Provide the [x, y] coordinate of the cell's center where the given text is located.  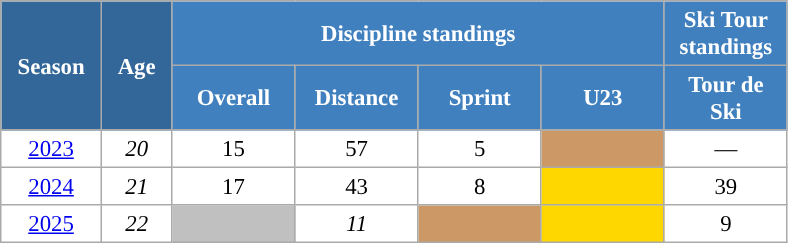
Tour deSki [726, 98]
Discipline standings [418, 34]
21 [136, 187]
5 [480, 149]
22 [136, 224]
Age [136, 66]
57 [356, 149]
Distance [356, 98]
39 [726, 187]
2025 [52, 224]
U23 [602, 98]
Ski Tour standings [726, 34]
20 [136, 149]
2023 [52, 149]
15 [234, 149]
17 [234, 187]
Season [52, 66]
Sprint [480, 98]
8 [480, 187]
2024 [52, 187]
9 [726, 224]
Overall [234, 98]
— [726, 149]
43 [356, 187]
11 [356, 224]
